Return [x, y] of the center of cell containing provided text 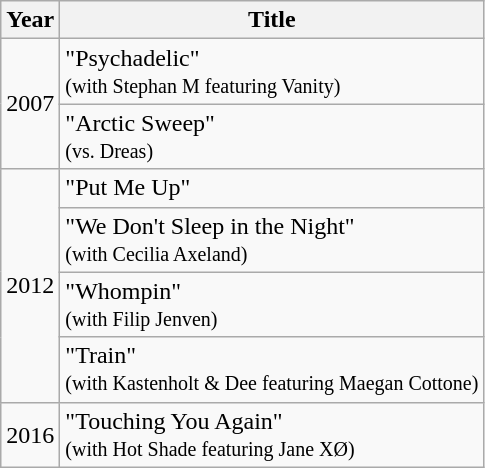
"Train"(with Kastenholt & Dee featuring Maegan Cottone) [272, 370]
2007 [30, 104]
Year [30, 20]
"Whompin"(with Filip Jenven) [272, 304]
"Arctic Sweep"(vs. Dreas) [272, 136]
"Touching You Again"(with Hot Shade featuring Jane XØ) [272, 434]
"We Don't Sleep in the Night"(with Cecilia Axeland) [272, 240]
Title [272, 20]
"Put Me Up" [272, 188]
"Psychadelic"(with Stephan M featuring Vanity) [272, 72]
2016 [30, 434]
2012 [30, 286]
